Return [x, y] of the center of cell containing provided text 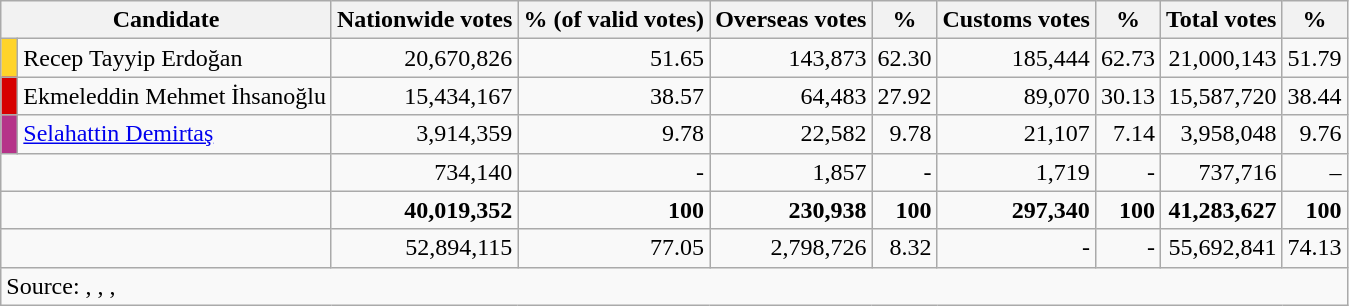
1,719 [1016, 172]
230,938 [791, 210]
41,283,627 [1221, 210]
Source: , , , [674, 286]
21,000,143 [1221, 58]
Nationwide votes [424, 20]
15,434,167 [424, 96]
3,914,359 [424, 134]
8.32 [904, 248]
297,340 [1016, 210]
1,857 [791, 172]
22,582 [791, 134]
38.57 [614, 96]
7.14 [1128, 134]
62.30 [904, 58]
Recep Tayyip Erdoğan [175, 58]
52,894,115 [424, 248]
737,716 [1221, 172]
20,670,826 [424, 58]
Customs votes [1016, 20]
15,587,720 [1221, 96]
Ekmeleddin Mehmet İhsanoğlu [175, 96]
62.73 [1128, 58]
Candidate [166, 20]
74.13 [1314, 248]
51.79 [1314, 58]
51.65 [614, 58]
% (of valid votes) [614, 20]
734,140 [424, 172]
30.13 [1128, 96]
77.05 [614, 248]
Selahattin Demirtaş [175, 134]
Overseas votes [791, 20]
38.44 [1314, 96]
40,019,352 [424, 210]
– [1314, 172]
64,483 [791, 96]
21,107 [1016, 134]
89,070 [1016, 96]
55,692,841 [1221, 248]
143,873 [791, 58]
2,798,726 [791, 248]
Total votes [1221, 20]
3,958,048 [1221, 134]
27.92 [904, 96]
185,444 [1016, 58]
9.76 [1314, 134]
